Capture the cell that displays the provided text and extract its [X, Y] central coordinate. 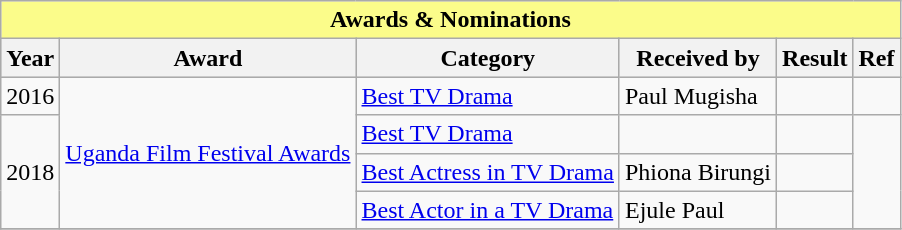
Year [30, 58]
Best Actor in a TV Drama [488, 210]
Received by [698, 58]
Best Actress in TV Drama [488, 172]
2016 [30, 96]
Awards & Nominations [450, 20]
Award [208, 58]
Uganda Film Festival Awards [208, 153]
Phiona Birungi [698, 172]
Ref [876, 58]
2018 [30, 172]
Ejule Paul [698, 210]
Category [488, 58]
Paul Mugisha [698, 96]
Result [815, 58]
